Detect which cell encompasses the target text, then output its (x, y) center coordinate. 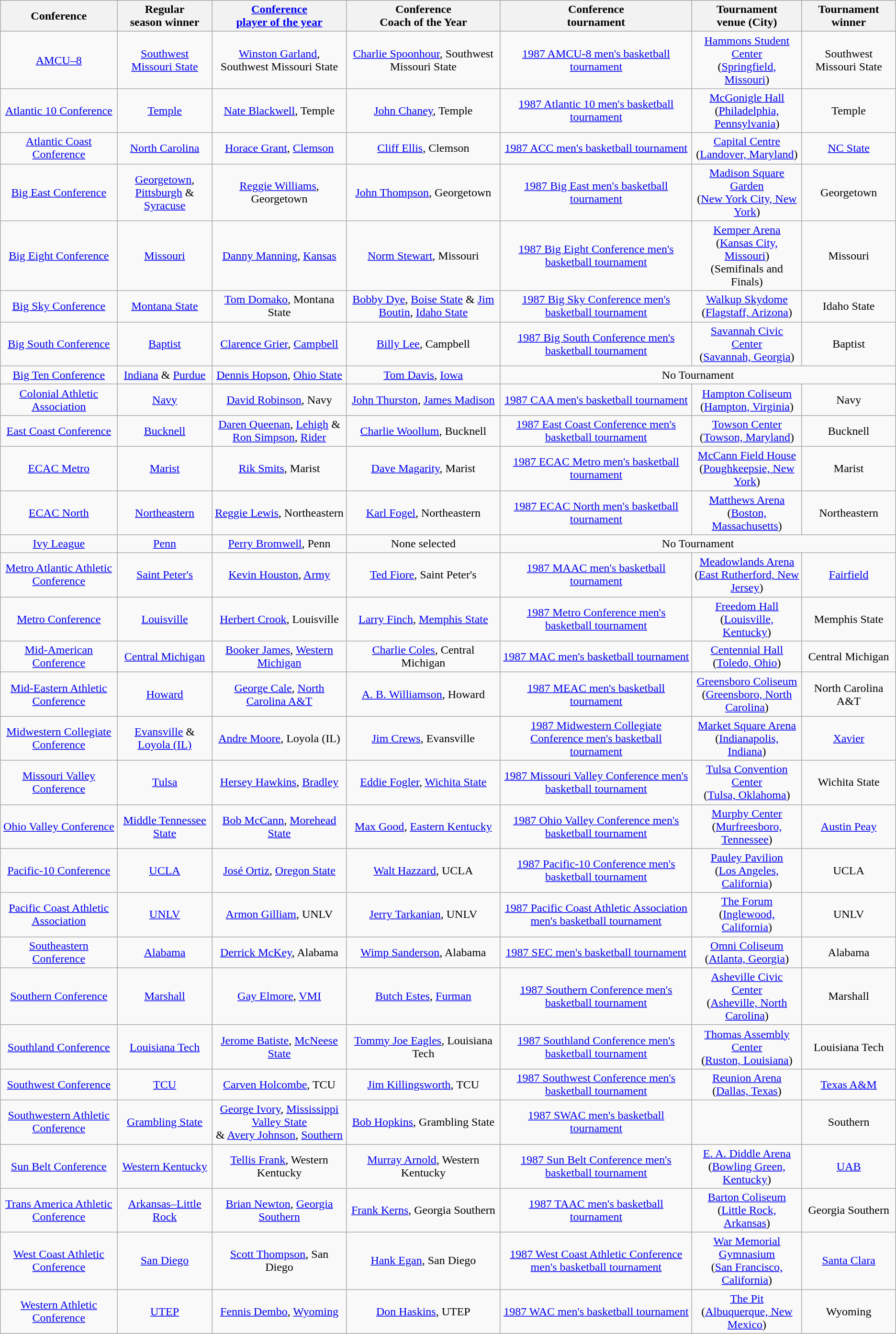
1987 Missouri Valley Conference men's basketball tournament (596, 782)
Derrick McKey, Alabama (280, 952)
A. B. Williamson, Howard (423, 694)
Madison Square Garden(New York City, New York) (747, 192)
Billy Lee, Campbell (423, 344)
Tournament venue (City) (747, 16)
Barton Coliseum(Little Rock, Arkansas) (747, 1210)
Santa Clara (849, 1261)
Grambling State (165, 1122)
Norm Stewart, Missouri (423, 256)
Big Ten Conference (59, 375)
1987 AMCU-8 men's basketball tournament (596, 60)
Regular season winner (165, 16)
Atlantic Coast Conference (59, 148)
Big East Conference (59, 192)
Tom Domako, Montana State (280, 306)
Trans America Athletic Conference (59, 1210)
Tournament winner (849, 16)
Southwest Conference (59, 1084)
Murray Arnold, Western Kentucky (423, 1166)
Southwestern Athletic Conference (59, 1122)
Atlantic 10 Conference (59, 111)
Mid-Eastern Athletic Conference (59, 694)
Midwestern Collegiate Conference (59, 738)
Metro Conference (59, 619)
The Forum(Inglewood, California) (747, 915)
Pauley Pavilion(Los Angeles, California) (747, 870)
José Ortiz, Oregon State (280, 870)
1987 East Coast Conference men's basketball tournament (596, 431)
Horace Grant, Clemson (280, 148)
George Ivory, Mississippi Valley State& Avery Johnson, Southern (280, 1122)
1987 SWAC men's basketball tournament (596, 1122)
Wichita State (849, 782)
1987 TAAC men's basketball tournament (596, 1210)
Danny Manning, Kansas (280, 256)
Colonial Athletic Association (59, 399)
1987 MAAC men's basketball tournament (596, 575)
ECAC North (59, 512)
Bobby Dye, Boise State & Jim Boutin, Idaho State (423, 306)
Tom Davis, Iowa (423, 375)
Charlie Woollum, Bucknell (423, 431)
War Memorial Gymnasium(San Francisco, California) (747, 1261)
Reggie Lewis, Northeastern (280, 512)
Cliff Ellis, Clemson (423, 148)
1987 MEAC men's basketball tournament (596, 694)
Reggie Williams, Georgetown (280, 192)
1987 Ohio Valley Conference men's basketball tournament (596, 826)
Dennis Hopson, Ohio State (280, 375)
John Chaney, Temple (423, 111)
Eddie Fogler, Wichita State (423, 782)
Jerome Batiste, McNeese State (280, 1047)
McCann Field House(Poughkeepsie, New York) (747, 468)
UAB (849, 1166)
Clarence Grier, Campbell (280, 344)
1987 Sun Belt Conference men's basketball tournament (596, 1166)
Howard (165, 694)
East Coast Conference (59, 431)
1987 WAC men's basketball tournament (596, 1311)
Matthews Arena(Boston, Massachusetts) (747, 512)
Butch Estes, Furman (423, 996)
Karl Fogel, Northeastern (423, 512)
1987 Southwest Conference men's basketball tournament (596, 1084)
Ted Fiore, Saint Peter's (423, 575)
Market Square Arena(Indianapolis, Indiana) (747, 738)
Fennis Dembo, Wyoming (280, 1311)
1987 Midwestern Collegiate Conference men's basketball tournament (596, 738)
Perry Bromwell, Penn (280, 544)
Carven Holcombe, TCU (280, 1084)
Hersey Hawkins, Bradley (280, 782)
Hank Egan, San Diego (423, 1261)
Capital Centre(Landover, Maryland) (747, 148)
1987 Southland Conference men's basketball tournament (596, 1047)
Georgetown (849, 192)
Conference tournament (596, 16)
Bob Hopkins, Grambling State (423, 1122)
Walt Hazzard, UCLA (423, 870)
Metro Atlantic Athletic Conference (59, 575)
1987 Big East men's basketball tournament (596, 192)
Tommy Joe Eagles, Louisiana Tech (423, 1047)
Ohio Valley Conference (59, 826)
Pacific Coast Athletic Association (59, 915)
Max Good, Eastern Kentucky (423, 826)
Middle Tennessee State (165, 826)
None selected (423, 544)
Towson Center(Towson, Maryland) (747, 431)
Hampton Coliseum(Hampton, Virginia) (747, 399)
David Robinson, Navy (280, 399)
Southland Conference (59, 1047)
Wimp Sanderson, Alabama (423, 952)
Western Kentucky (165, 1166)
1987 Pacific Coast Athletic Association men's basketball tournament (596, 915)
Idaho State (849, 306)
Montana State (165, 306)
UTEP (165, 1311)
Frank Kerns, Georgia Southern (423, 1210)
Ivy League (59, 544)
1987 CAA men's basketball tournament (596, 399)
Asheville Civic Center(Asheville, North Carolina) (747, 996)
North Carolina A&T (849, 694)
AMCU–8 (59, 60)
1987 Southern Conference men's basketball tournament (596, 996)
Reunion Arena(Dallas, Texas) (747, 1084)
Xavier (849, 738)
The Pit(Albuquerque, New Mexico) (747, 1311)
Louisville (165, 619)
Scott Thompson, San Diego (280, 1261)
Gay Elmore, VMI (280, 996)
Big South Conference (59, 344)
Southern (849, 1122)
Evansville & Loyola (IL) (165, 738)
Herbert Crook, Louisville (280, 619)
Jerry Tarkanian, UNLV (423, 915)
Conference (59, 16)
Charlie Spoonhour, Southwest Missouri State (423, 60)
Hammons Student Center(Springfield, Missouri) (747, 60)
Conference player of the year (280, 16)
Tellis Frank, Western Kentucky (280, 1166)
Walkup Skydome(Flagstaff, Arizona) (747, 306)
ECAC Metro (59, 468)
Arkansas–Little Rock (165, 1210)
1987 SEC men's basketball tournament (596, 952)
Armon Gilliam, UNLV (280, 915)
Sun Belt Conference (59, 1166)
Western Athletic Conference (59, 1311)
1987 Metro Conference men's basketball tournament (596, 619)
Pacific-10 Conference (59, 870)
Freedom Hall(Louisville, Kentucky) (747, 619)
Fairfield (849, 575)
Jim Crews, Evansville (423, 738)
Tulsa (165, 782)
Big Eight Conference (59, 256)
1987 Atlantic 10 men's basketball tournament (596, 111)
Savannah Civic Center(Savannah, Georgia) (747, 344)
Saint Peter's (165, 575)
Larry Finch, Memphis State (423, 619)
Texas A&M (849, 1084)
Omni Coliseum(Atlanta, Georgia) (747, 952)
Charlie Coles, Central Michigan (423, 657)
Booker James, Western Michigan (280, 657)
TCU (165, 1084)
Greensboro Coliseum(Greensboro, North Carolina) (747, 694)
Wyoming (849, 1311)
1987 Big Eight Conference men's basketball tournament (596, 256)
McGonigle Hall(Philadelphia, Pennsylvania) (747, 111)
Rik Smits, Marist (280, 468)
West Coast Athletic Conference (59, 1261)
Andre Moore, Loyola (IL) (280, 738)
Mid-American Conference (59, 657)
Conference Coach of the Year (423, 16)
Tulsa Convention Center(Tulsa, Oklahoma) (747, 782)
Memphis State (849, 619)
1987 ECAC Metro men's basketball tournament (596, 468)
Dave Magarity, Marist (423, 468)
San Diego (165, 1261)
Kevin Houston, Army (280, 575)
1987 ACC men's basketball tournament (596, 148)
1987 Big Sky Conference men's basketball tournament (596, 306)
1987 Pacific-10 Conference men's basketball tournament (596, 870)
Kemper Arena(Kansas City, Missouri)(Semifinals and Finals) (747, 256)
John Thurston, James Madison (423, 399)
Meadowlands Arena(East Rutherford, New Jersey) (747, 575)
E. A. Diddle Arena(Bowling Green, Kentucky) (747, 1166)
John Thompson, Georgetown (423, 192)
Southern Conference (59, 996)
Austin Peay (849, 826)
Georgetown, Pittsburgh &Syracuse (165, 192)
Southeastern Conference (59, 952)
Thomas Assembly Center(Ruston, Louisiana) (747, 1047)
Bob McCann, Morehead State (280, 826)
Centennial Hall(Toledo, Ohio) (747, 657)
NC State (849, 148)
Daren Queenan, Lehigh &Ron Simpson, Rider (280, 431)
Jim Killingsworth, TCU (423, 1084)
Indiana & Purdue (165, 375)
Brian Newton, Georgia Southern (280, 1210)
Missouri Valley Conference (59, 782)
Winston Garland, Southwest Missouri State (280, 60)
1987 West Coast Athletic Conference men's basketball tournament (596, 1261)
George Cale, North Carolina A&T (280, 694)
Big Sky Conference (59, 306)
Nate Blackwell, Temple (280, 111)
Don Haskins, UTEP (423, 1311)
Murphy Center(Murfreesboro, Tennessee) (747, 826)
1987 MAC men's basketball tournament (596, 657)
Penn (165, 544)
Georgia Southern (849, 1210)
1987 Big South Conference men's basketball tournament (596, 344)
North Carolina (165, 148)
1987 ECAC North men's basketball tournament (596, 512)
